Search for the cell housing the specified text and yield its [x, y] center coordinate. 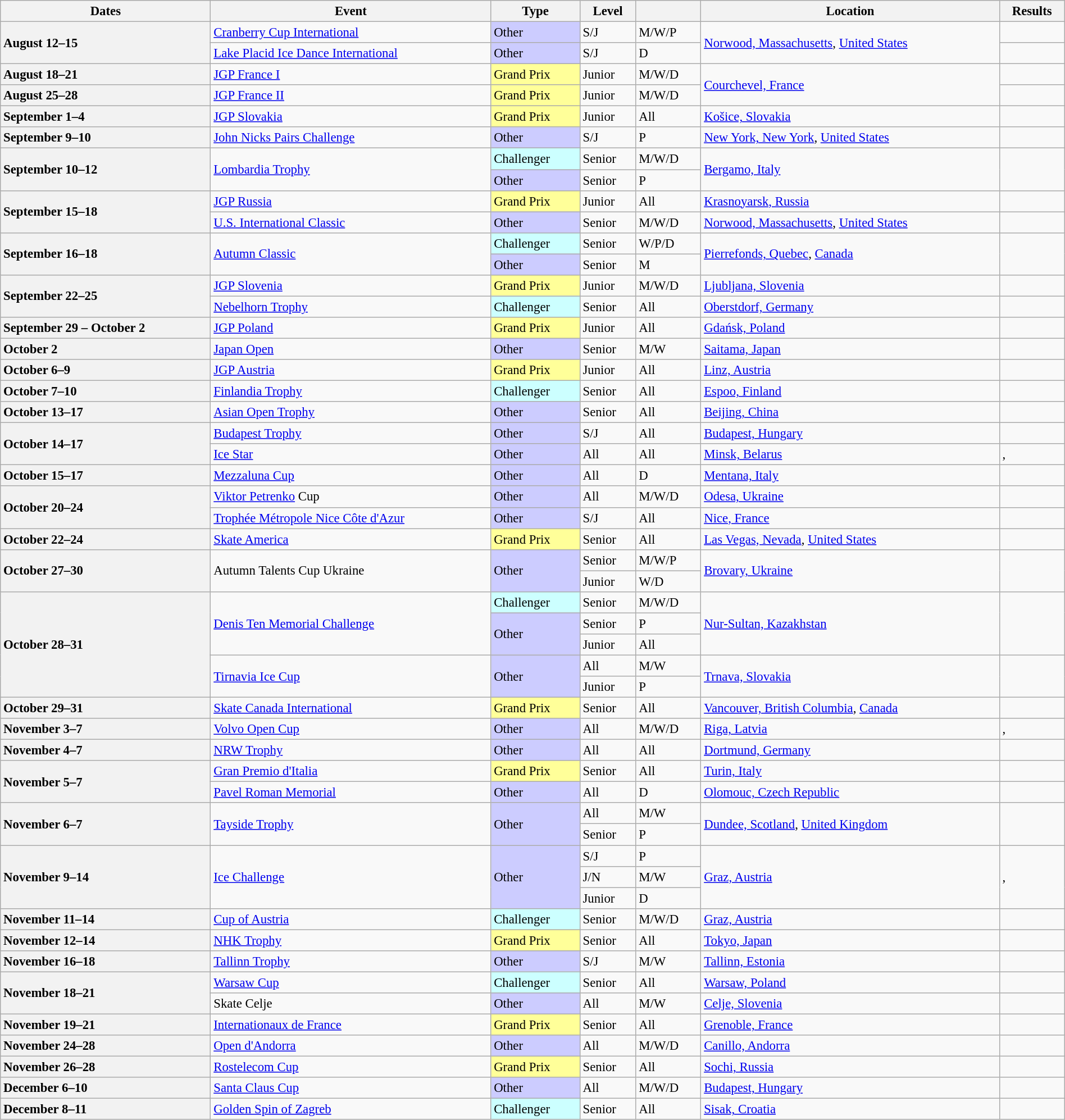
October 7–10 [106, 391]
Lake Placid Ice Dance International [351, 53]
Dortmund, Germany [850, 750]
JGP France II [351, 95]
December 6–10 [106, 1088]
Santa Claus Cup [351, 1088]
Canillo, Andorra [850, 1046]
Tirnavia Ice Cup [351, 676]
Bergamo, Italy [850, 170]
November 5–7 [106, 782]
Viktor Petrenko Cup [351, 497]
JGP Austria [351, 370]
November 24–28 [106, 1046]
Asian Open Trophy [351, 412]
August 12–15 [106, 43]
Warsaw, Poland [850, 982]
October 22–24 [106, 539]
Pavel Roman Memorial [351, 793]
Sisak, Croatia [850, 1109]
Golden Spin of Zagreb [351, 1109]
Sochi, Russia [850, 1067]
October 15–17 [106, 476]
November 4–7 [106, 750]
November 6–7 [106, 825]
Mezzaluna Cup [351, 476]
November 3–7 [106, 729]
Autumn Talents Cup Ukraine [351, 571]
August 25–28 [106, 95]
U.S. International Classic [351, 222]
Linz, Austria [850, 370]
Mentana, Italy [850, 476]
Type [535, 11]
September 15–18 [106, 211]
W/P/D [668, 243]
New York, New York, United States [850, 138]
Brovary, Ukraine [850, 571]
JGP Slovakia [351, 117]
Warsaw Cup [351, 982]
W/D [668, 581]
Gdańsk, Poland [850, 328]
Košice, Slovakia [850, 117]
Celje, Slovenia [850, 1004]
November 11–14 [106, 919]
Courchevel, France [850, 85]
Skate Canada International [351, 708]
M [668, 265]
Ljubljana, Slovenia [850, 286]
September 29 – October 2 [106, 328]
Denis Ten Memorial Challenge [351, 623]
Lombardia Trophy [351, 170]
Ice Star [351, 454]
JGP Russia [351, 201]
October 14–17 [106, 444]
JGP Poland [351, 328]
Minsk, Belarus [850, 454]
Rostelecom Cup [351, 1067]
Olomouc, Czech Republic [850, 793]
October 27–30 [106, 571]
November 9–14 [106, 877]
Level [608, 11]
December 8–11 [106, 1109]
Riga, Latvia [850, 729]
J/N [608, 877]
Krasnoyarsk, Russia [850, 201]
October 13–17 [106, 412]
Vancouver, British Columbia, Canada [850, 708]
Open d'Andorra [351, 1046]
Japan Open [351, 349]
November 16–18 [106, 962]
JGP Slovenia [351, 286]
Ice Challenge [351, 877]
Trnava, Slovakia [850, 676]
August 18–21 [106, 75]
September 10–12 [106, 170]
Budapest Trophy [351, 434]
November 19–21 [106, 1025]
October 2 [106, 349]
October 29–31 [106, 708]
Nebelhorn Trophy [351, 307]
Beijing, China [850, 412]
November 12–14 [106, 940]
John Nicks Pairs Challenge [351, 138]
JGP France I [351, 75]
Autumn Classic [351, 254]
Results [1032, 11]
Volvo Open Cup [351, 729]
September 1–4 [106, 117]
October 20–24 [106, 508]
Turin, Italy [850, 771]
Gran Premio d'Italia [351, 771]
Dundee, Scotland, United Kingdom [850, 825]
Skate America [351, 539]
Dates [106, 11]
Oberstdorf, Germany [850, 307]
Tallinn, Estonia [850, 962]
Location [850, 11]
Saitama, Japan [850, 349]
Tallinn Trophy [351, 962]
September 16–18 [106, 254]
September 22–25 [106, 297]
Nice, France [850, 518]
Tayside Trophy [351, 825]
Nur-Sultan, Kazakhstan [850, 623]
Finlandia Trophy [351, 391]
Odesa, Ukraine [850, 497]
Cup of Austria [351, 919]
Internationaux de France [351, 1025]
November 26–28 [106, 1067]
Tokyo, Japan [850, 940]
Grenoble, France [850, 1025]
October 6–9 [106, 370]
Skate Celje [351, 1004]
Espoo, Finland [850, 391]
Event [351, 11]
September 9–10 [106, 138]
Pierrefonds, Quebec, Canada [850, 254]
NHK Trophy [351, 940]
NRW Trophy [351, 750]
Las Vegas, Nevada, United States [850, 539]
October 28–31 [106, 645]
Trophée Métropole Nice Côte d'Azur [351, 518]
Cranberry Cup International [351, 33]
November 18–21 [106, 993]
